Pinpoint the cell where the given text exists, returning its (X, Y) midpoint coordinate. 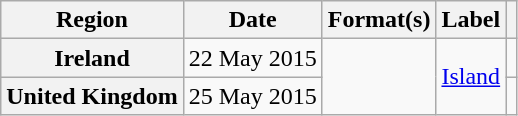
Format(s) (379, 20)
United Kingdom (92, 96)
22 May 2015 (252, 58)
Island (471, 77)
Ireland (92, 58)
Label (471, 20)
25 May 2015 (252, 96)
Date (252, 20)
Region (92, 20)
